Determine the [X, Y] coordinate at the center of the cell enclosing the given text.  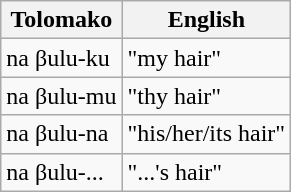
"my hair" [206, 58]
na βulu-mu [62, 96]
Tolomako [62, 20]
"thy hair" [206, 96]
"his/her/its hair" [206, 134]
na βulu-... [62, 172]
"...'s hair" [206, 172]
English [206, 20]
na βulu-na [62, 134]
na βulu-ku [62, 58]
